From the cell containing the given text, extract its center point as [x, y] coordinate. 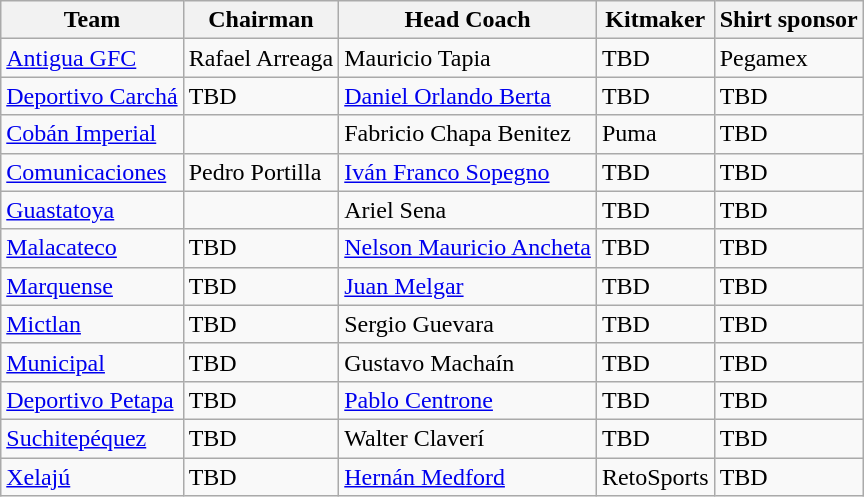
Guastatoya [92, 210]
Walter Claverí [468, 438]
Xelajú [92, 477]
Sergio Guevara [468, 324]
Antigua GFC [92, 58]
Puma [655, 134]
Team [92, 20]
Pedro Portilla [261, 172]
RetoSports [655, 477]
Cobán Imperial [92, 134]
Juan Melgar [468, 286]
Municipal [92, 362]
Shirt sponsor [788, 20]
Pablo Centrone [468, 400]
Fabricio Chapa Benitez [468, 134]
Deportivo Carchá [92, 96]
Mauricio Tapia [468, 58]
Iván Franco Sopegno [468, 172]
Marquense [92, 286]
Rafael Arreaga [261, 58]
Malacateco [92, 248]
Pegamex [788, 58]
Suchitepéquez [92, 438]
Mictlan [92, 324]
Deportivo Petapa [92, 400]
Comunicaciones [92, 172]
Kitmaker [655, 20]
Hernán Medford [468, 477]
Daniel Orlando Berta [468, 96]
Chairman [261, 20]
Gustavo Machaín [468, 362]
Ariel Sena [468, 210]
Head Coach [468, 20]
Nelson Mauricio Ancheta [468, 248]
